Provide the [x, y] coordinate of the cell's center where the given text is located.  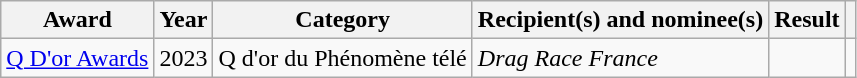
Category [342, 20]
Award [78, 20]
Drag Race France [620, 58]
Year [184, 20]
Q d'or du Phénomène télé [342, 58]
2023 [184, 58]
Q D'or Awards [78, 58]
Result [807, 20]
Recipient(s) and nominee(s) [620, 20]
